Provide the (X, Y) coordinate of the cell's center where the given text is located.  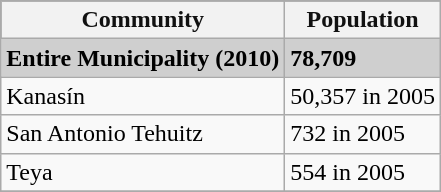
Teya (143, 172)
Community (143, 20)
Population (363, 20)
San Antonio Tehuitz (143, 134)
732 in 2005 (363, 134)
Entire Municipality (2010) (143, 58)
554 in 2005 (363, 172)
Kanasín (143, 96)
50,357 in 2005 (363, 96)
78,709 (363, 58)
